Find where the given text appears and provide that cell's center as (X, Y) coordinate. 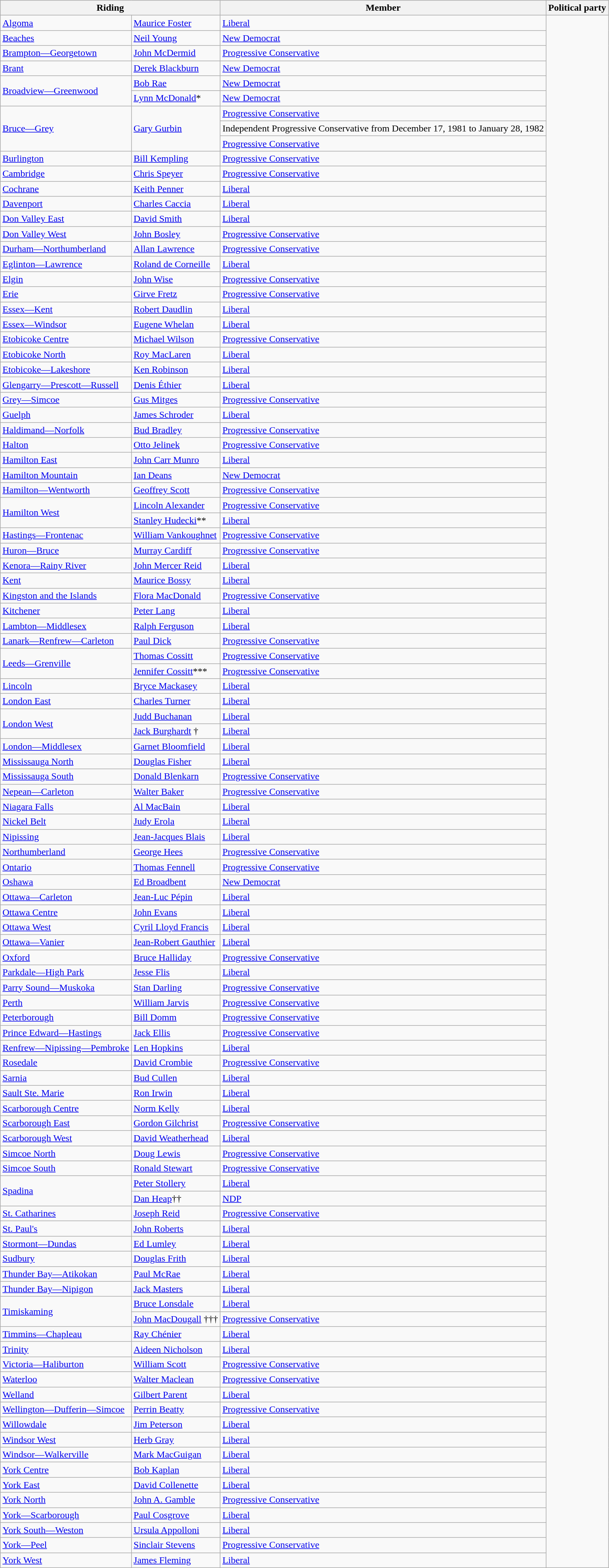
Windsor West (66, 1440)
Mark MacGuigan (176, 1455)
Garnet Bloomfield (176, 746)
Douglas Frith (176, 1259)
James Schroder (176, 415)
Davenport (66, 204)
Hamilton—Wentworth (66, 490)
NDP (383, 1199)
Halton (66, 445)
Scarborough Centre (66, 1108)
Otto Jelinek (176, 445)
Trinity (66, 1349)
Bill Domm (176, 1018)
Bud Bradley (176, 430)
Jean-Jacques Blais (176, 837)
Essex—Windsor (66, 324)
Nickel Belt (66, 822)
Brant (66, 68)
Perrin Beatty (176, 1410)
Doug Lewis (176, 1153)
Bob Rae (176, 83)
Len Hopkins (176, 1048)
York North (66, 1500)
Norm Kelly (176, 1108)
Murray Cardiff (176, 550)
Kent (66, 580)
Nipissing (66, 837)
Douglas Fisher (176, 761)
Member (383, 8)
Elgin (66, 279)
Geoffrey Scott (176, 490)
Lynn McDonald* (176, 98)
Nepean—Carleton (66, 792)
Ed Lumley (176, 1244)
Cyril Lloyd Francis (176, 927)
John Evans (176, 912)
Robert Daudlin (176, 309)
Neil Young (176, 38)
London East (66, 701)
St. Catharines (66, 1214)
James Fleming (176, 1560)
Eglinton—Lawrence (66, 264)
Maurice Bossy (176, 580)
Jennifer Cossitt*** (176, 671)
Burlington (66, 158)
George Hees (176, 852)
Jesse Flis (176, 972)
Allan Lawrence (176, 249)
Charles Turner (176, 701)
Haldimand—Norfolk (66, 430)
York West (66, 1560)
Waterloo (66, 1379)
Welland (66, 1394)
John Bosley (176, 234)
Ken Robinson (176, 369)
York—Peel (66, 1545)
John Wise (176, 279)
Don Valley West (66, 234)
Keith Penner (176, 189)
Jim Peterson (176, 1425)
Broadview—Greenwood (66, 91)
Hamilton Mountain (66, 475)
York East (66, 1485)
Flora MacDonald (176, 596)
Ray Chénier (176, 1334)
Timiskaming (66, 1311)
Ursula Appolloni (176, 1530)
David Smith (176, 219)
York Centre (66, 1470)
London—Middlesex (66, 746)
Donald Blenkarn (176, 776)
Durham—Northumberland (66, 249)
David Weatherhead (176, 1138)
Oshawa (66, 882)
Paul Cosgrove (176, 1515)
Kitchener (66, 611)
Glengarry—Prescott—Russell (66, 384)
Lincoln Alexander (176, 505)
Spadina (66, 1191)
Ed Broadbent (176, 882)
Peter Lang (176, 611)
Gary Gurbin (176, 128)
Paul Dick (176, 641)
Denis Éthier (176, 384)
Ontario (66, 867)
Peterborough (66, 1018)
Etobicoke—Lakeshore (66, 369)
Etobicoke North (66, 354)
Girve Fretz (176, 294)
Peter Stollery (176, 1184)
Jean-Luc Pépin (176, 897)
Herb Gray (176, 1440)
Essex—Kent (66, 309)
Sarnia (66, 1078)
Thunder Bay—Atikokan (66, 1274)
Parkdale—High Park (66, 972)
Eugene Whelan (176, 324)
York South—Weston (66, 1530)
William Vankoughnet (176, 535)
Michael Wilson (176, 339)
Maurice Foster (176, 23)
Jack Burghardt † (176, 731)
Prince Edward—Hastings (66, 1033)
Hastings—Frontenac (66, 535)
Mississauga North (66, 761)
Ralph Ferguson (176, 626)
Rosedale (66, 1063)
Wellington—Dufferin—Simcoe (66, 1410)
John MacDougall ††† (176, 1319)
Gilbert Parent (176, 1394)
Chris Speyer (176, 173)
Windsor—Walkerville (66, 1455)
Walter Maclean (176, 1379)
Lanark—Renfrew—Carleton (66, 641)
Leeds—Grenville (66, 663)
Judy Erola (176, 822)
John McDermid (176, 53)
Simcoe South (66, 1168)
Beaches (66, 38)
Gordon Gilchrist (176, 1123)
Riding (110, 8)
Jack Masters (176, 1289)
London West (66, 724)
John Mercer Reid (176, 565)
Joseph Reid (176, 1214)
Cochrane (66, 189)
Sinclair Stevens (176, 1545)
Kenora—Rainy River (66, 565)
Bruce—Grey (66, 128)
Grey—Simcoe (66, 400)
Perth (66, 1003)
John Roberts (176, 1229)
Bill Kempling (176, 158)
Brampton—Georgetown (66, 53)
Northumberland (66, 852)
Lincoln (66, 686)
Stan Darling (176, 988)
Victoria—Haliburton (66, 1364)
Hamilton West (66, 513)
Renfrew—Nipissing—Pembroke (66, 1048)
Bruce Halliday (176, 957)
Etobicoke Centre (66, 339)
Roland de Corneille (176, 264)
Ottawa West (66, 927)
Sault Ste. Marie (66, 1093)
Ottawa—Carleton (66, 897)
Stormont—Dundas (66, 1244)
Hamilton East (66, 460)
Gus Mitges (176, 400)
Roy MacLaren (176, 354)
Stanley Hudecki** (176, 520)
Ottawa—Vanier (66, 942)
Algoma (66, 23)
Guelph (66, 415)
Mississauga South (66, 776)
Willowdale (66, 1425)
Don Valley East (66, 219)
Erie (66, 294)
David Crombie (176, 1063)
Parry Sound—Muskoka (66, 988)
Scarborough East (66, 1123)
Bryce Mackasey (176, 686)
Kingston and the Islands (66, 596)
Oxford (66, 957)
Jean-Robert Gauthier (176, 942)
Jack Ellis (176, 1033)
Dan Heap†† (176, 1199)
Ron Irwin (176, 1093)
York—Scarborough (66, 1515)
Charles Caccia (176, 204)
Political party (577, 8)
Ronald Stewart (176, 1168)
Ottawa Centre (66, 912)
Derek Blackburn (176, 68)
Cambridge (66, 173)
Huron—Bruce (66, 550)
Thunder Bay—Nipigon (66, 1289)
St. Paul's (66, 1229)
John Carr Munro (176, 460)
Ian Deans (176, 475)
David Collenette (176, 1485)
Bob Kaplan (176, 1470)
William Jarvis (176, 1003)
Judd Buchanan (176, 716)
Timmins—Chapleau (66, 1334)
Scarborough West (66, 1138)
John A. Gamble (176, 1500)
Sudbury (66, 1259)
Walter Baker (176, 792)
Paul McRae (176, 1274)
Simcoe North (66, 1153)
Lambton—Middlesex (66, 626)
Aideen Nicholson (176, 1349)
Thomas Cossitt (176, 656)
Bruce Lonsdale (176, 1304)
Thomas Fennell (176, 867)
Niagara Falls (66, 807)
Independent Progressive Conservative from December 17, 1981 to January 28, 1982 (383, 128)
Al MacBain (176, 807)
Bud Cullen (176, 1078)
William Scott (176, 1364)
